For the text-containing cell, return its midpoint in (X, Y) coordinate format. 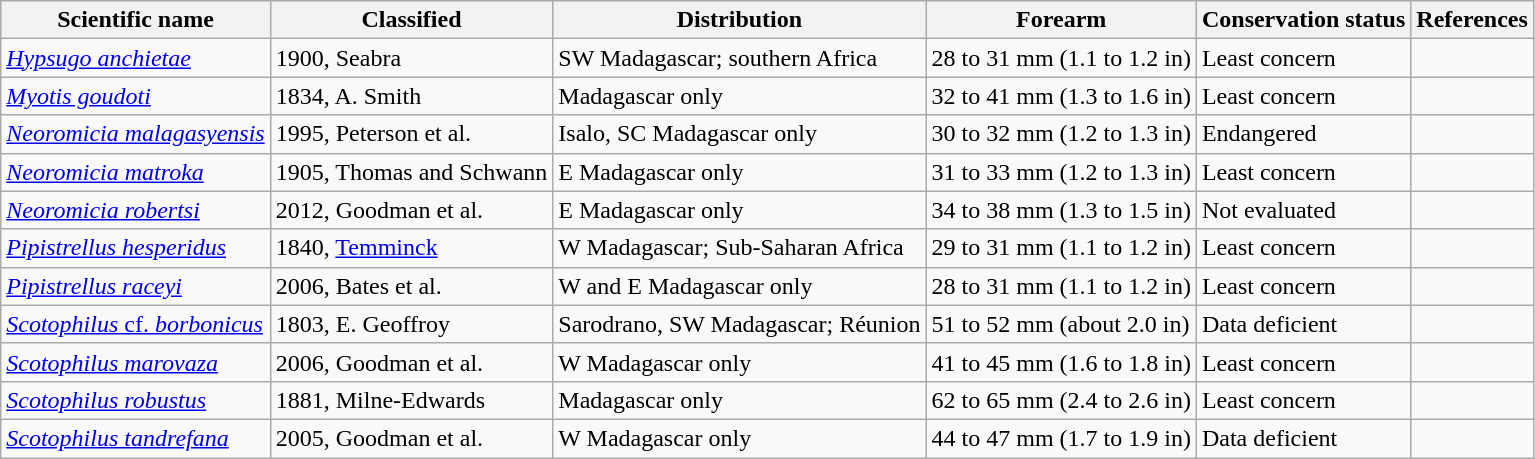
2006, Goodman et al. (412, 362)
51 to 52 mm (about 2.0 in) (1061, 324)
31 to 33 mm (1.2 to 1.3 in) (1061, 172)
Not evaluated (1303, 210)
Pipistrellus raceyi (136, 286)
1900, Seabra (412, 58)
34 to 38 mm (1.3 to 1.5 in) (1061, 210)
1995, Peterson et al. (412, 134)
References (1472, 20)
32 to 41 mm (1.3 to 1.6 in) (1061, 96)
Hypsugo anchietae (136, 58)
Forearm (1061, 20)
Classified (412, 20)
W and E Madagascar only (740, 286)
2012, Goodman et al. (412, 210)
1881, Milne-Edwards (412, 400)
Scotophilus marovaza (136, 362)
44 to 47 mm (1.7 to 1.9 in) (1061, 438)
Myotis goudoti (136, 96)
Endangered (1303, 134)
1905, Thomas and Schwann (412, 172)
Scotophilus cf. borbonicus (136, 324)
Distribution (740, 20)
2005, Goodman et al. (412, 438)
Neoromicia robertsi (136, 210)
1840, Temminck (412, 248)
41 to 45 mm (1.6 to 1.8 in) (1061, 362)
Pipistrellus hesperidus (136, 248)
W Madagascar; Sub-Saharan Africa (740, 248)
2006, Bates et al. (412, 286)
1834, A. Smith (412, 96)
Isalo, SC Madagascar only (740, 134)
Sarodrano, SW Madagascar; Réunion (740, 324)
29 to 31 mm (1.1 to 1.2 in) (1061, 248)
Neoromicia malagasyensis (136, 134)
Scientific name (136, 20)
Neoromicia matroka (136, 172)
SW Madagascar; southern Africa (740, 58)
Scotophilus robustus (136, 400)
1803, E. Geoffroy (412, 324)
62 to 65 mm (2.4 to 2.6 in) (1061, 400)
Scotophilus tandrefana (136, 438)
Conservation status (1303, 20)
30 to 32 mm (1.2 to 1.3 in) (1061, 134)
